Capture the cell that displays the provided text and extract its (X, Y) central coordinate. 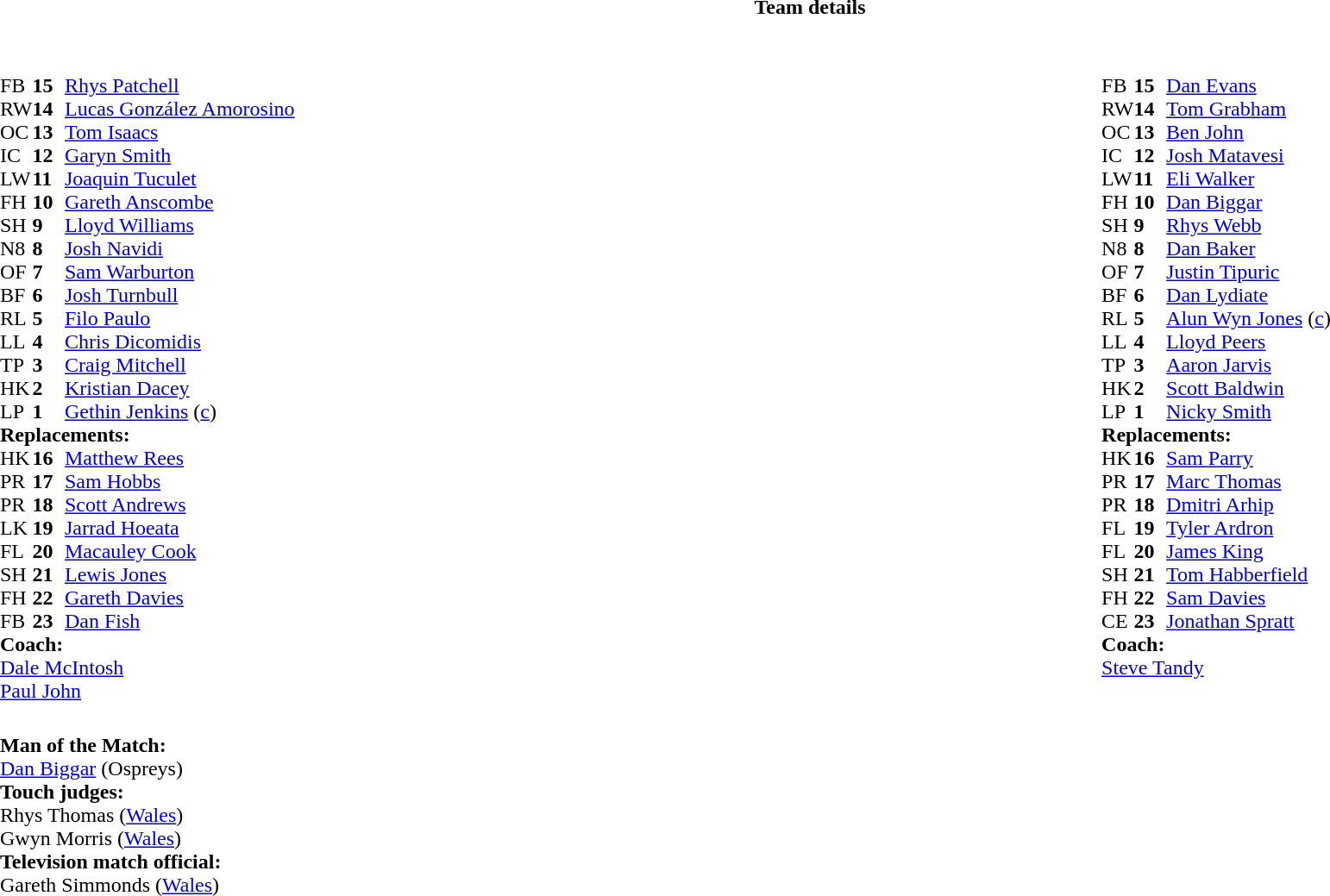
Gareth Anscombe (179, 202)
Gareth Davies (179, 598)
Josh Navidi (179, 248)
Lucas González Amorosino (179, 109)
Joaquin Tuculet (179, 179)
Lewis Jones (179, 574)
Tom Isaacs (179, 133)
Josh Turnbull (179, 295)
CE (1118, 621)
Jarrad Hoeata (179, 528)
Dan Fish (179, 621)
Craig Mitchell (179, 366)
Lloyd Williams (179, 226)
Sam Warburton (179, 273)
Matthew Rees (179, 459)
Garyn Smith (179, 155)
Dale McIntosh Paul John (147, 680)
Chris Dicomidis (179, 341)
Scott Andrews (179, 505)
Replacements: (147, 435)
Coach: (147, 645)
Rhys Patchell (179, 86)
LK (16, 528)
Macauley Cook (179, 552)
Sam Hobbs (179, 481)
Kristian Dacey (179, 388)
Filo Paulo (179, 319)
Gethin Jenkins (c) (179, 412)
